Find where the given text appears and provide that cell's center as (x, y) coordinate. 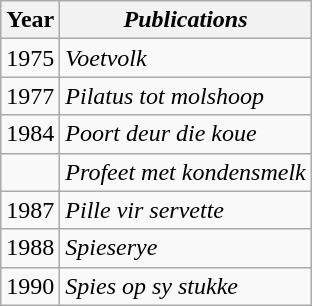
Publications (186, 20)
Spies op sy stukke (186, 286)
Poort deur die koue (186, 134)
1990 (30, 286)
Voetvolk (186, 58)
Year (30, 20)
Spieserye (186, 248)
1988 (30, 248)
1977 (30, 96)
Profeet met kondensmelk (186, 172)
Pilatus tot molshoop (186, 96)
1975 (30, 58)
1984 (30, 134)
Pille vir servette (186, 210)
1987 (30, 210)
